Return [x, y] of the center of cell containing provided text 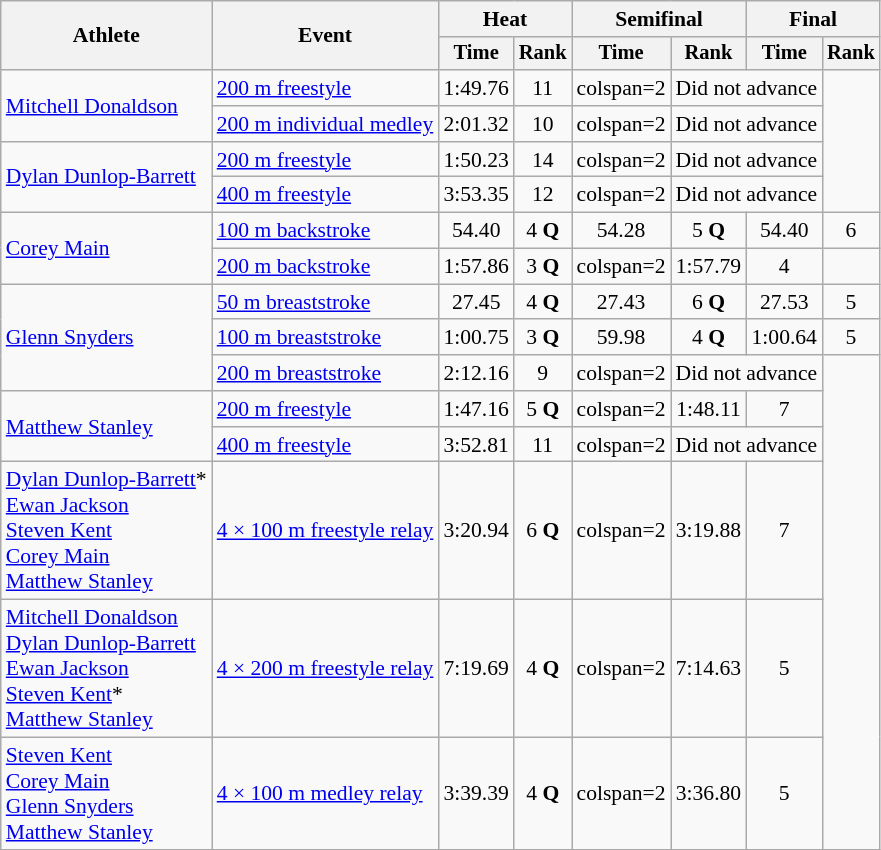
4 × 100 m freestyle relay [326, 531]
27.43 [622, 302]
200 m backstroke [326, 267]
27.45 [476, 302]
100 m breaststroke [326, 338]
Semifinal [660, 19]
7:19.69 [476, 669]
3:19.88 [709, 531]
Glenn Snyders [106, 338]
3:52.81 [476, 445]
1:57.79 [709, 267]
1:50.23 [476, 160]
Event [326, 36]
54.28 [622, 231]
1:57.86 [476, 267]
Matthew Stanley [106, 426]
Dylan Dunlop-Barrett [106, 178]
1:00.75 [476, 338]
Athlete [106, 36]
1:49.76 [476, 88]
Corey Main [106, 248]
27.53 [784, 302]
4 × 200 m freestyle relay [326, 669]
6 [851, 231]
2:01.32 [476, 124]
Mitchell DonaldsonDylan Dunlop-BarrettEwan JacksonSteven Kent*Matthew Stanley [106, 669]
Final [812, 19]
Mitchell Donaldson [106, 106]
12 [543, 195]
10 [543, 124]
7:14.63 [709, 669]
14 [543, 160]
3:36.80 [709, 794]
59.98 [622, 338]
3:20.94 [476, 531]
4 × 100 m medley relay [326, 794]
100 m backstroke [326, 231]
3:39.39 [476, 794]
Heat [504, 19]
9 [543, 373]
50 m breaststroke [326, 302]
Steven KentCorey MainGlenn SnydersMatthew Stanley [106, 794]
1:00.64 [784, 338]
200 m individual medley [326, 124]
1:47.16 [476, 409]
4 [784, 267]
2:12.16 [476, 373]
200 m breaststroke [326, 373]
1:48.11 [709, 409]
Dylan Dunlop-Barrett*Ewan JacksonSteven KentCorey MainMatthew Stanley [106, 531]
3:53.35 [476, 195]
